From the cell containing the given text, extract its center point as (x, y) coordinate. 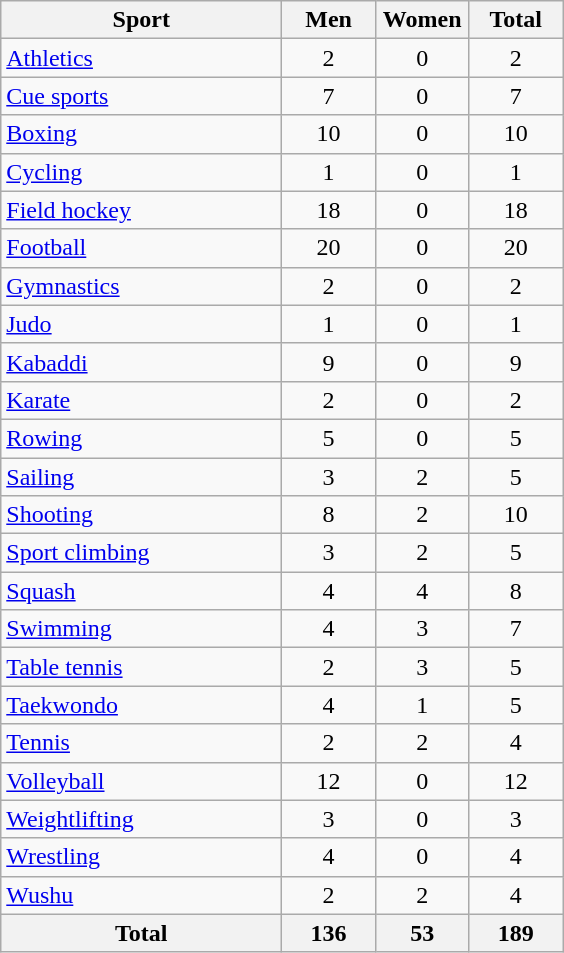
Karate (142, 400)
Cycling (142, 172)
Men (329, 20)
Boxing (142, 134)
Wrestling (142, 857)
Shooting (142, 515)
Wushu (142, 895)
Kabaddi (142, 362)
Rowing (142, 438)
Football (142, 248)
Cue sports (142, 96)
Squash (142, 591)
136 (329, 933)
Gymnastics (142, 286)
53 (422, 933)
Judo (142, 324)
Sailing (142, 477)
Sport climbing (142, 553)
Volleyball (142, 781)
Women (422, 20)
Taekwondo (142, 705)
Weightlifting (142, 819)
189 (516, 933)
Table tennis (142, 667)
Swimming (142, 629)
Tennis (142, 743)
Field hockey (142, 210)
Athletics (142, 58)
Sport (142, 20)
